Identify which cell holds the provided text, then report its (x, y) central coordinate. 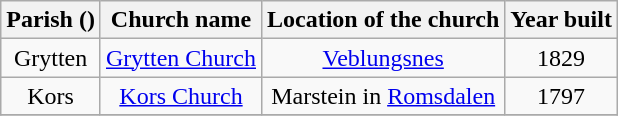
Kors Church (180, 96)
Location of the church (384, 20)
Grytten (51, 58)
1829 (562, 58)
Marstein in Romsdalen (384, 96)
Parish () (51, 20)
1797 (562, 96)
Kors (51, 96)
Grytten Church (180, 58)
Year built (562, 20)
Veblungsnes (384, 58)
Church name (180, 20)
